Determine the [X, Y] coordinate at the center of the cell enclosing the given text.  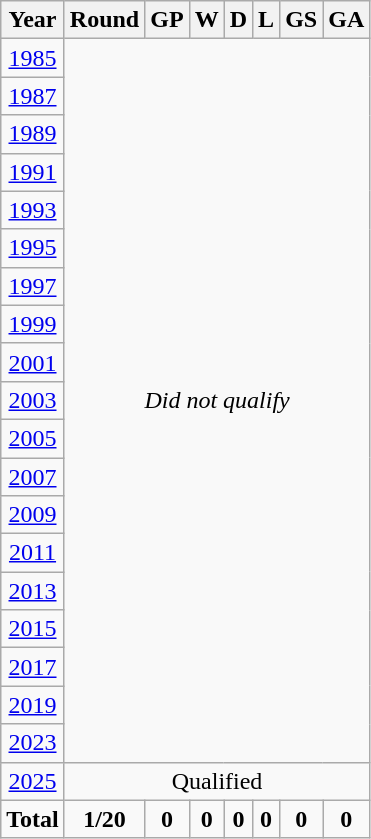
2005 [33, 438]
2015 [33, 629]
2025 [33, 781]
2007 [33, 477]
GS [302, 20]
1991 [33, 172]
2001 [33, 362]
GP [167, 20]
1995 [33, 248]
1999 [33, 324]
1985 [33, 58]
Total [33, 819]
2019 [33, 705]
2009 [33, 515]
W [206, 20]
1997 [33, 286]
Year [33, 20]
GA [346, 20]
1987 [33, 96]
Qualified [217, 781]
Round [104, 20]
2017 [33, 667]
2003 [33, 400]
Did not qualify [217, 400]
2013 [33, 591]
1993 [33, 210]
2023 [33, 743]
L [266, 20]
1/20 [104, 819]
2011 [33, 553]
1989 [33, 134]
D [238, 20]
